Detect which cell encompasses the target text, then output its (X, Y) center coordinate. 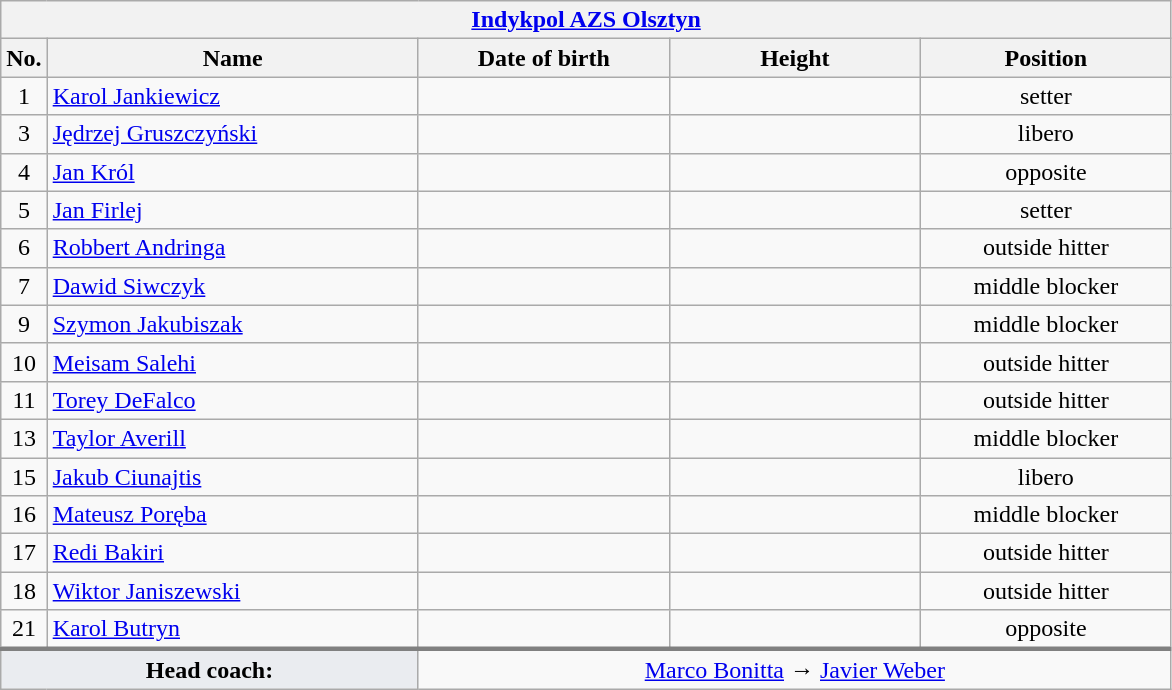
Jan Król (232, 172)
6 (24, 248)
Jakub Ciunajtis (232, 477)
Torey DeFalco (232, 400)
10 (24, 362)
3 (24, 134)
Taylor Averill (232, 438)
18 (24, 591)
Karol Jankiewicz (232, 96)
No. (24, 58)
Redi Bakiri (232, 553)
Indykpol AZS Olsztyn (586, 20)
11 (24, 400)
17 (24, 553)
13 (24, 438)
7 (24, 286)
Date of birth (544, 58)
5 (24, 210)
Marco Bonitta → Javier Weber (794, 669)
Meisam Salehi (232, 362)
Mateusz Poręba (232, 515)
Jędrzej Gruszczyński (232, 134)
Dawid Siwczyk (232, 286)
Head coach: (210, 669)
Name (232, 58)
21 (24, 630)
Position (1046, 58)
16 (24, 515)
4 (24, 172)
9 (24, 324)
Height (794, 58)
Jan Firlej (232, 210)
15 (24, 477)
Wiktor Janiszewski (232, 591)
Robbert Andringa (232, 248)
1 (24, 96)
Szymon Jakubiszak (232, 324)
Karol Butryn (232, 630)
